From the cell containing the given text, extract its center point as (X, Y) coordinate. 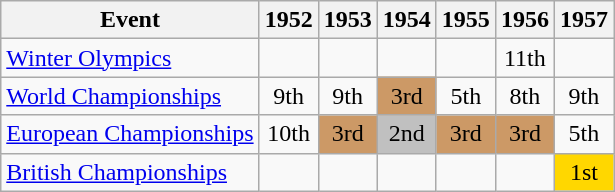
1957 (584, 20)
European Championships (130, 134)
1952 (288, 20)
10th (288, 134)
1st (584, 172)
2nd (406, 134)
11th (524, 58)
1954 (406, 20)
British Championships (130, 172)
World Championships (130, 96)
Winter Olympics (130, 58)
8th (524, 96)
Event (130, 20)
1956 (524, 20)
1953 (348, 20)
1955 (466, 20)
